Identify which cell holds the provided text, then report its (X, Y) central coordinate. 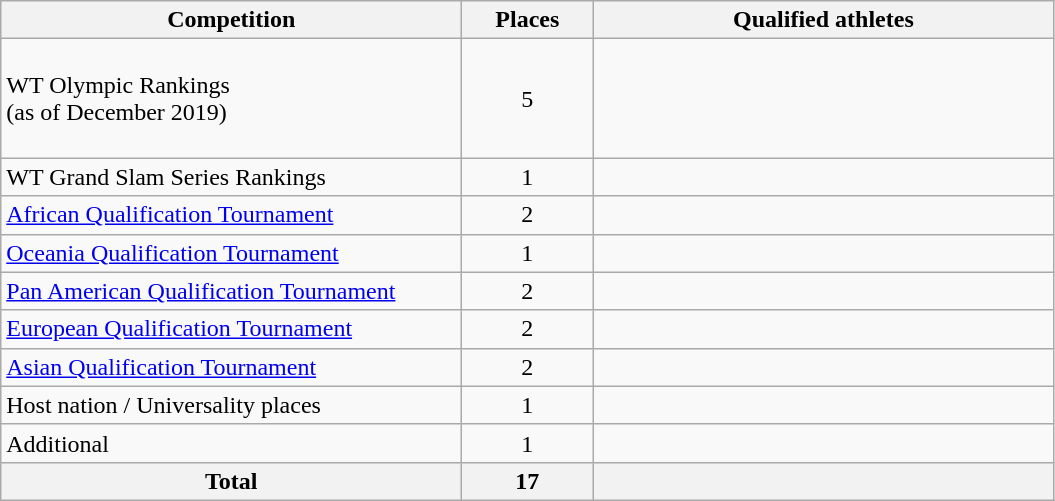
WT Olympic Rankings(as of December 2019) (232, 98)
Host nation / Universality places (232, 405)
17 (528, 481)
Pan American Qualification Tournament (232, 291)
Asian Qualification Tournament (232, 367)
Competition (232, 20)
Oceania Qualification Tournament (232, 253)
Additional (232, 443)
Qualified athletes (824, 20)
WT Grand Slam Series Rankings (232, 177)
European Qualification Tournament (232, 329)
Places (528, 20)
5 (528, 98)
Total (232, 481)
African Qualification Tournament (232, 215)
